Provide the [x, y] coordinate of the cell's center where the given text is located.  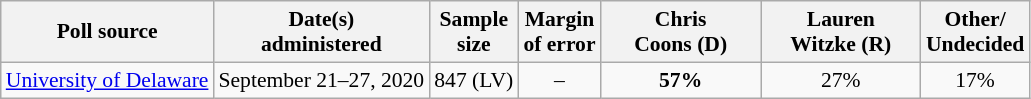
ChrisCoons (D) [681, 32]
Other/Undecided [975, 32]
September 21–27, 2020 [321, 80]
University of Delaware [108, 80]
Samplesize [474, 32]
27% [841, 80]
LaurenWitzke (R) [841, 32]
57% [681, 80]
– [559, 80]
847 (LV) [474, 80]
17% [975, 80]
Poll source [108, 32]
Date(s)administered [321, 32]
Marginof error [559, 32]
